Output the (X, Y) coordinate of the center of the cell containing the given text.  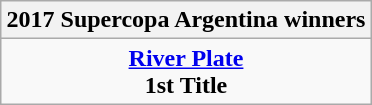
2017 Supercopa Argentina winners (186, 20)
River Plate1st Title (186, 72)
